Provide the [x, y] coordinate of the cell's center where the given text is located.  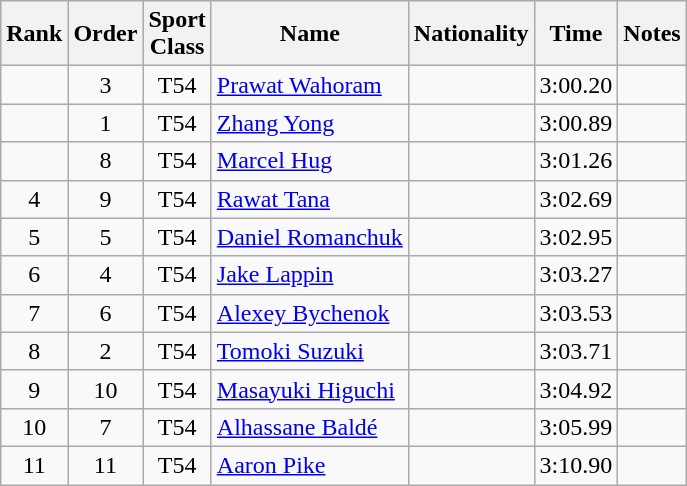
Daniel Romanchuk [310, 237]
Notes [652, 34]
Rank [34, 34]
Prawat Wahoram [310, 85]
3:01.26 [576, 161]
Jake Lappin [310, 275]
Marcel Hug [310, 161]
3:02.69 [576, 199]
3:03.27 [576, 275]
3:05.99 [576, 427]
Alexey Bychenok [310, 313]
Time [576, 34]
Nationality [471, 34]
3:03.71 [576, 351]
Rawat Tana [310, 199]
Aaron Pike [310, 465]
Zhang Yong [310, 123]
SportClass [177, 34]
3 [106, 85]
Order [106, 34]
3:00.89 [576, 123]
3:04.92 [576, 389]
2 [106, 351]
3:02.95 [576, 237]
1 [106, 123]
3:03.53 [576, 313]
Masayuki Higuchi [310, 389]
Name [310, 34]
Tomoki Suzuki [310, 351]
3:10.90 [576, 465]
3:00.20 [576, 85]
Alhassane Baldé [310, 427]
